From the cell containing the given text, extract its center point as (X, Y) coordinate. 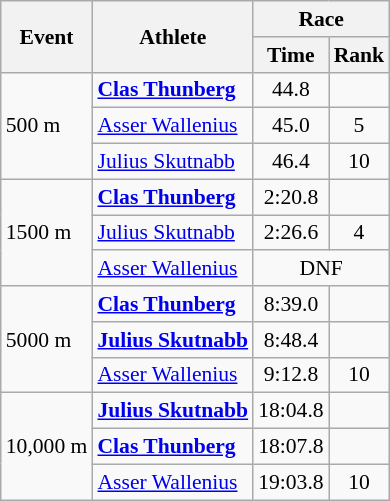
2:26.6 (290, 233)
44.8 (290, 90)
Race (321, 19)
500 m (47, 126)
DNF (321, 269)
8:48.4 (290, 340)
9:12.8 (290, 375)
46.4 (290, 162)
45.0 (290, 126)
4 (360, 233)
1500 m (47, 232)
Athlete (172, 36)
Time (290, 55)
19:03.8 (290, 482)
10,000 m (47, 446)
18:07.8 (290, 447)
Rank (360, 55)
5 (360, 126)
5000 m (47, 340)
2:20.8 (290, 197)
Event (47, 36)
18:04.8 (290, 411)
8:39.0 (290, 304)
